Pinpoint the cell where the given text exists, returning its [x, y] midpoint coordinate. 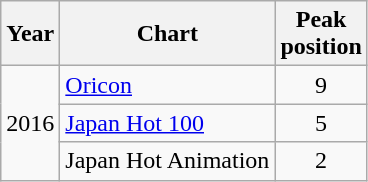
Japan Hot Animation [168, 161]
Japan Hot 100 [168, 123]
2016 [30, 123]
Oricon [168, 85]
Year [30, 34]
2 [321, 161]
Chart [168, 34]
Peakposition [321, 34]
9 [321, 85]
5 [321, 123]
